Capture the cell that displays the provided text and extract its [X, Y] central coordinate. 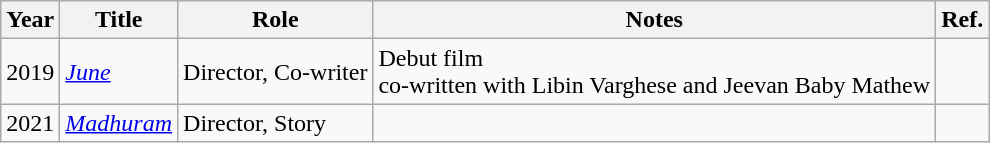
2021 [30, 123]
Ref. [962, 20]
Year [30, 20]
Debut film co-written with Libin Varghese and Jeevan Baby Mathew [654, 72]
June [119, 72]
Director, Co-writer [276, 72]
Director, Story [276, 123]
Madhuram [119, 123]
2019 [30, 72]
Role [276, 20]
Title [119, 20]
Notes [654, 20]
